Determine the [X, Y] coordinate at the center of the cell enclosing the given text.  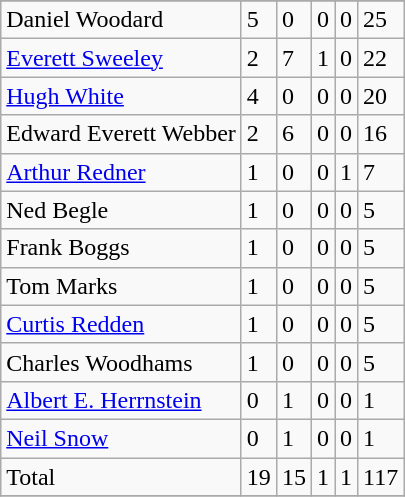
Arthur Redner [122, 172]
Curtis Redden [122, 324]
19 [258, 477]
Charles Woodhams [122, 362]
Ned Begle [122, 210]
16 [381, 134]
Edward Everett Webber [122, 134]
Hugh White [122, 96]
15 [294, 477]
Daniel Woodard [122, 20]
Albert E. Herrnstein [122, 400]
Total [122, 477]
Frank Boggs [122, 248]
Neil Snow [122, 438]
22 [381, 58]
4 [258, 96]
117 [381, 477]
Everett Sweeley [122, 58]
20 [381, 96]
25 [381, 20]
Tom Marks [122, 286]
6 [294, 134]
